Return (X, Y) of the center of cell containing provided text 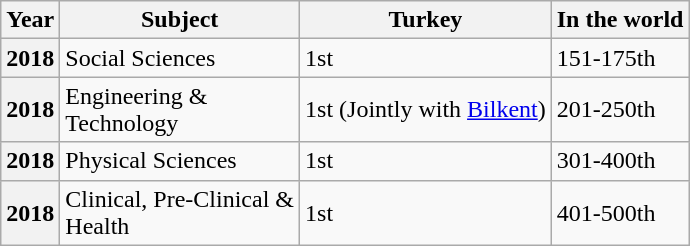
Physical Sciences (180, 161)
401-500th (620, 212)
In the world (620, 20)
Social Sciences (180, 58)
201-250th (620, 110)
301-400th (620, 161)
Turkey (426, 20)
Clinical, Pre-Clinical &Health (180, 212)
Engineering &Technology (180, 110)
Subject (180, 20)
151-175th (620, 58)
1st (Jointly with Bilkent) (426, 110)
Year (30, 20)
